Provide the [x, y] coordinate of the cell's center where the given text is located.  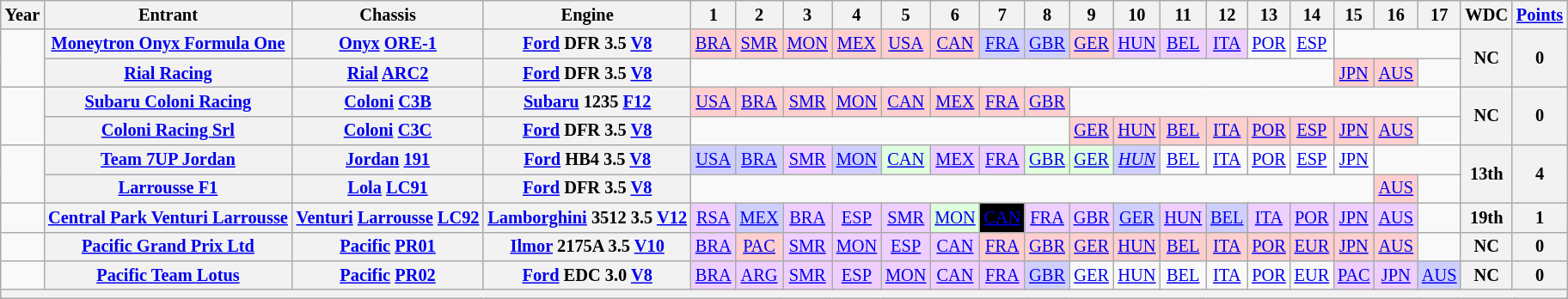
Rial Racing [168, 73]
Engine [587, 15]
3 [808, 15]
17 [1439, 15]
6 [954, 15]
14 [1312, 15]
Jordan 191 [389, 160]
Subaru 1235 F12 [587, 101]
13 [1269, 15]
2 [760, 15]
Moneytron Onyx Formula One [168, 44]
Pacific Team Lotus [168, 275]
16 [1396, 15]
Entrant [168, 15]
Year [22, 15]
Lola LC91 [389, 188]
Rial ARC2 [389, 73]
5 [906, 15]
RSA [714, 217]
12 [1227, 15]
WDC [1486, 15]
Chassis [389, 15]
Pacific Grand Prix Ltd [168, 247]
7 [1002, 15]
Points [1540, 15]
Pacific PR02 [389, 275]
Venturi Larrousse LC92 [389, 217]
Subaru Coloni Racing [168, 101]
Coloni Racing Srl [168, 131]
11 [1183, 15]
Ford EDC 3.0 V8 [587, 275]
Coloni C3B [389, 101]
15 [1353, 15]
ARG [760, 275]
Onyx ORE-1 [389, 44]
Coloni C3C [389, 131]
9 [1092, 15]
Team 7UP Jordan [168, 160]
Central Park Venturi Larrousse [168, 217]
Ilmor 2175A 3.5 V10 [587, 247]
Larrousse F1 [168, 188]
8 [1047, 15]
10 [1136, 15]
Lamborghini 3512 3.5 V12 [587, 217]
Ford HB4 3.5 V8 [587, 160]
Pacific PR01 [389, 247]
13th [1486, 174]
19th [1486, 217]
